Scan for the cell matching the given text and deliver its [x, y] coordinate at center. 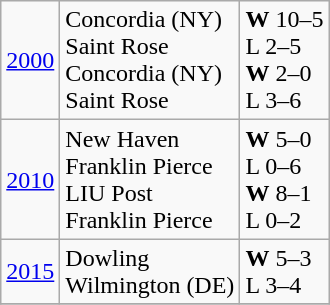
W 10–5L 2–5W 2–0L 3–6 [284, 60]
2000 [30, 60]
2010 [30, 180]
W 5–3L 3–4 [284, 272]
2015 [30, 272]
New HavenFranklin PierceLIU PostFranklin Pierce [150, 180]
Concordia (NY)Saint RoseConcordia (NY)Saint Rose [150, 60]
DowlingWilmington (DE) [150, 272]
W 5–0L 0–6W 8–1L 0–2 [284, 180]
